Find where the given text appears and provide that cell's center as [x, y] coordinate. 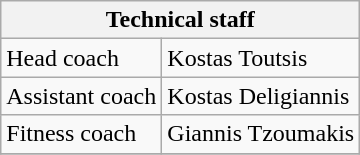
Fitness coach [82, 134]
Kostas Deligiannis [261, 96]
Head coach [82, 58]
Giannis Tzoumakis [261, 134]
Kostas Toutsis [261, 58]
Assistant coach [82, 96]
Technical staff [180, 20]
